Output the (x, y) coordinate of the center of the cell containing the given text.  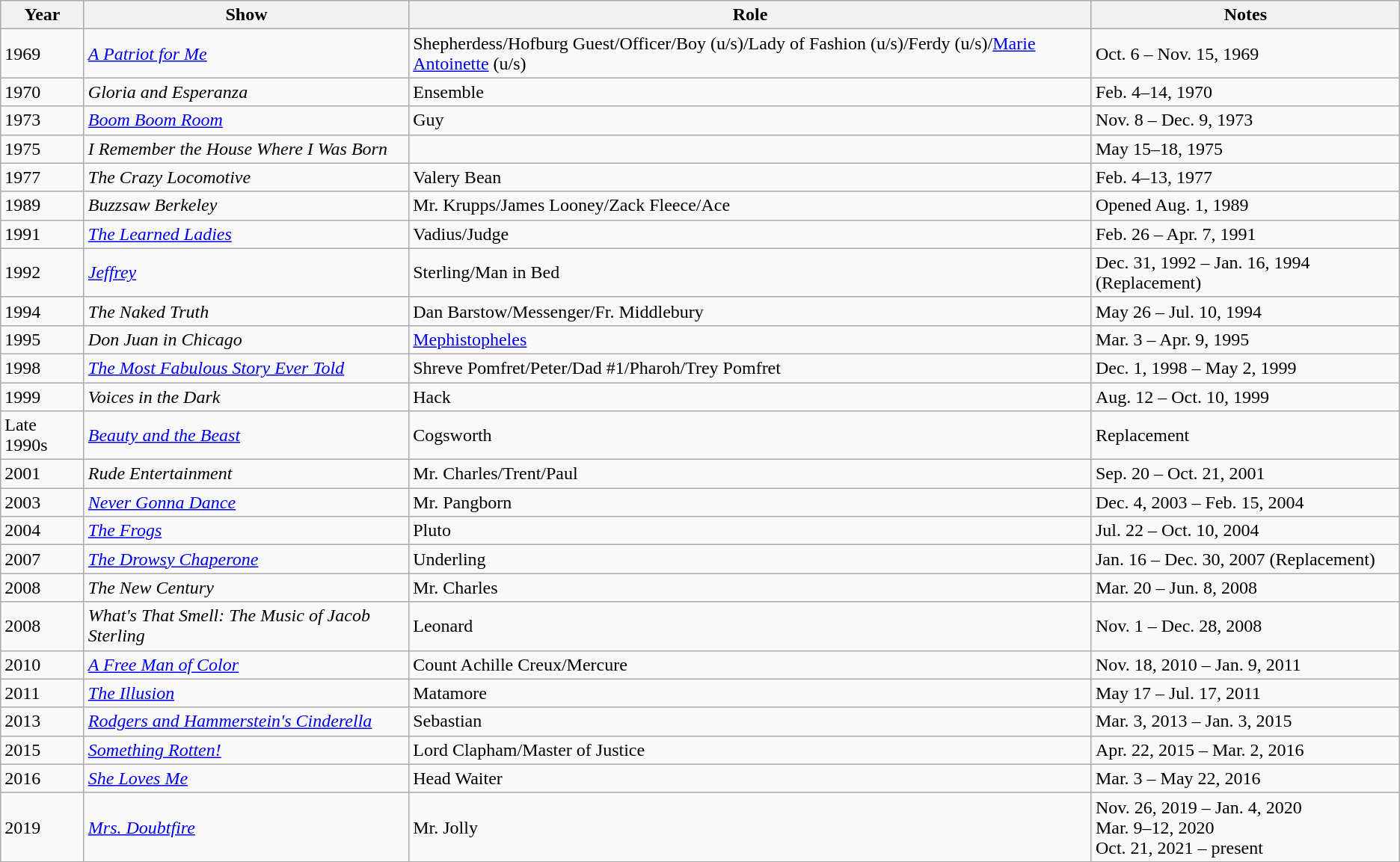
A Patriot for Me (246, 54)
Something Rotten! (246, 750)
Feb. 4–14, 1970 (1245, 92)
Ensemble (751, 92)
1994 (43, 311)
Late 1990s (43, 435)
Feb. 26 – Apr. 7, 1991 (1245, 234)
Mar. 3, 2013 – Jan. 3, 2015 (1245, 721)
Mrs. Doubtfire (246, 827)
Leonard (751, 627)
Mephistopheles (751, 339)
Lord Clapham/Master of Justice (751, 750)
Count Achille Creux/Mercure (751, 665)
The Frogs (246, 531)
Valery Bean (751, 177)
Boom Boom Room (246, 120)
Nov. 1 – Dec. 28, 2008 (1245, 627)
Sebastian (751, 721)
The Illusion (246, 693)
1970 (43, 92)
Sterling/Man in Bed (751, 272)
2004 (43, 531)
Mr. Jolly (751, 827)
2015 (43, 750)
A Free Man of Color (246, 665)
1973 (43, 120)
Underling (751, 559)
The Naked Truth (246, 311)
Dec. 1, 1998 – May 2, 1999 (1245, 368)
Jeffrey (246, 272)
Mr. Pangborn (751, 502)
I Remember the House Where I Was Born (246, 149)
The Learned Ladies (246, 234)
Rodgers and Hammerstein's Cinderella (246, 721)
Oct. 6 – Nov. 15, 1969 (1245, 54)
Mar. 20 – Jun. 8, 2008 (1245, 588)
May 15–18, 1975 (1245, 149)
Year (43, 15)
Show (246, 15)
She Loves Me (246, 778)
Shepherdess/Hofburg Guest/Officer/Boy (u/s)/Lady of Fashion (u/s)/Ferdy (u/s)/Marie Antoinette (u/s) (751, 54)
1992 (43, 272)
2016 (43, 778)
Pluto (751, 531)
Notes (1245, 15)
Replacement (1245, 435)
2019 (43, 827)
The Crazy Locomotive (246, 177)
Gloria and Esperanza (246, 92)
Nov. 26, 2019 – Jan. 4, 2020Mar. 9–12, 2020Oct. 21, 2021 – present (1245, 827)
1989 (43, 206)
Jan. 16 – Dec. 30, 2007 (Replacement) (1245, 559)
2013 (43, 721)
Feb. 4–13, 1977 (1245, 177)
1969 (43, 54)
The New Century (246, 588)
Mr. Charles (751, 588)
Cogsworth (751, 435)
Dan Barstow/Messenger/Fr. Middlebury (751, 311)
1975 (43, 149)
Opened Aug. 1, 1989 (1245, 206)
Guy (751, 120)
The Most Fabulous Story Ever Told (246, 368)
Hack (751, 397)
Role (751, 15)
Buzzsaw Berkeley (246, 206)
Rude Entertainment (246, 474)
1999 (43, 397)
Mr. Charles/Trent/Paul (751, 474)
Nov. 18, 2010 – Jan. 9, 2011 (1245, 665)
2001 (43, 474)
2003 (43, 502)
1977 (43, 177)
Never Gonna Dance (246, 502)
Shreve Pomfret/Peter/Dad #1/Pharoh/Trey Pomfret (751, 368)
Apr. 22, 2015 – Mar. 2, 2016 (1245, 750)
Beauty and the Beast (246, 435)
What's That Smell: The Music of Jacob Sterling (246, 627)
1995 (43, 339)
May 17 – Jul. 17, 2011 (1245, 693)
1998 (43, 368)
Don Juan in Chicago (246, 339)
Jul. 22 – Oct. 10, 2004 (1245, 531)
Aug. 12 – Oct. 10, 1999 (1245, 397)
Vadius/Judge (751, 234)
Dec. 31, 1992 – Jan. 16, 1994 (Replacement) (1245, 272)
The Drowsy Chaperone (246, 559)
Mar. 3 – Apr. 9, 1995 (1245, 339)
Nov. 8 – Dec. 9, 1973 (1245, 120)
2007 (43, 559)
2010 (43, 665)
Head Waiter (751, 778)
Mar. 3 – May 22, 2016 (1245, 778)
1991 (43, 234)
May 26 – Jul. 10, 1994 (1245, 311)
Voices in the Dark (246, 397)
Mr. Krupps/James Looney/Zack Fleece/Ace (751, 206)
2011 (43, 693)
Matamore (751, 693)
Sep. 20 – Oct. 21, 2001 (1245, 474)
Dec. 4, 2003 – Feb. 15, 2004 (1245, 502)
